Return (x, y) of the center of cell containing provided text 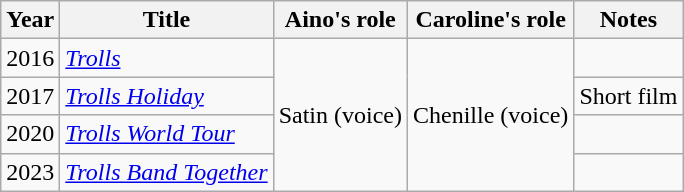
Trolls Band Together (166, 172)
Satin (voice) (340, 115)
Trolls Holiday (166, 96)
Year (30, 20)
Trolls World Tour (166, 134)
2020 (30, 134)
2016 (30, 58)
2017 (30, 96)
Caroline's role (491, 20)
Short film (628, 96)
Trolls (166, 58)
Aino's role (340, 20)
Notes (628, 20)
Title (166, 20)
2023 (30, 172)
Chenille (voice) (491, 115)
